Provide the (X, Y) coordinate of the cell's center where the given text is located.  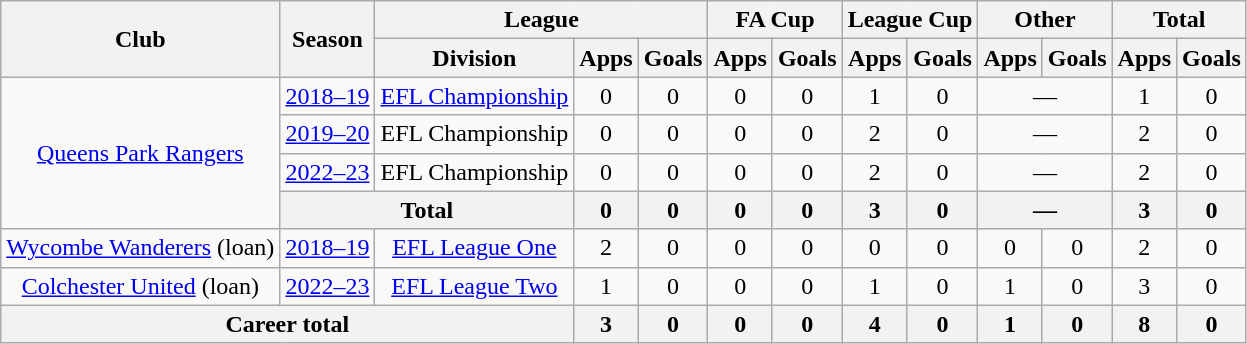
Colchester United (loan) (140, 286)
Club (140, 39)
4 (874, 324)
Wycombe Wanderers (loan) (140, 248)
League (542, 20)
Season (328, 39)
Division (474, 58)
Career total (288, 324)
EFL League Two (474, 286)
EFL League One (474, 248)
Other (1045, 20)
FA Cup (775, 20)
Queens Park Rangers (140, 153)
2019–20 (328, 134)
League Cup (910, 20)
8 (1144, 324)
